Identify which cell holds the provided text, then report its [X, Y] central coordinate. 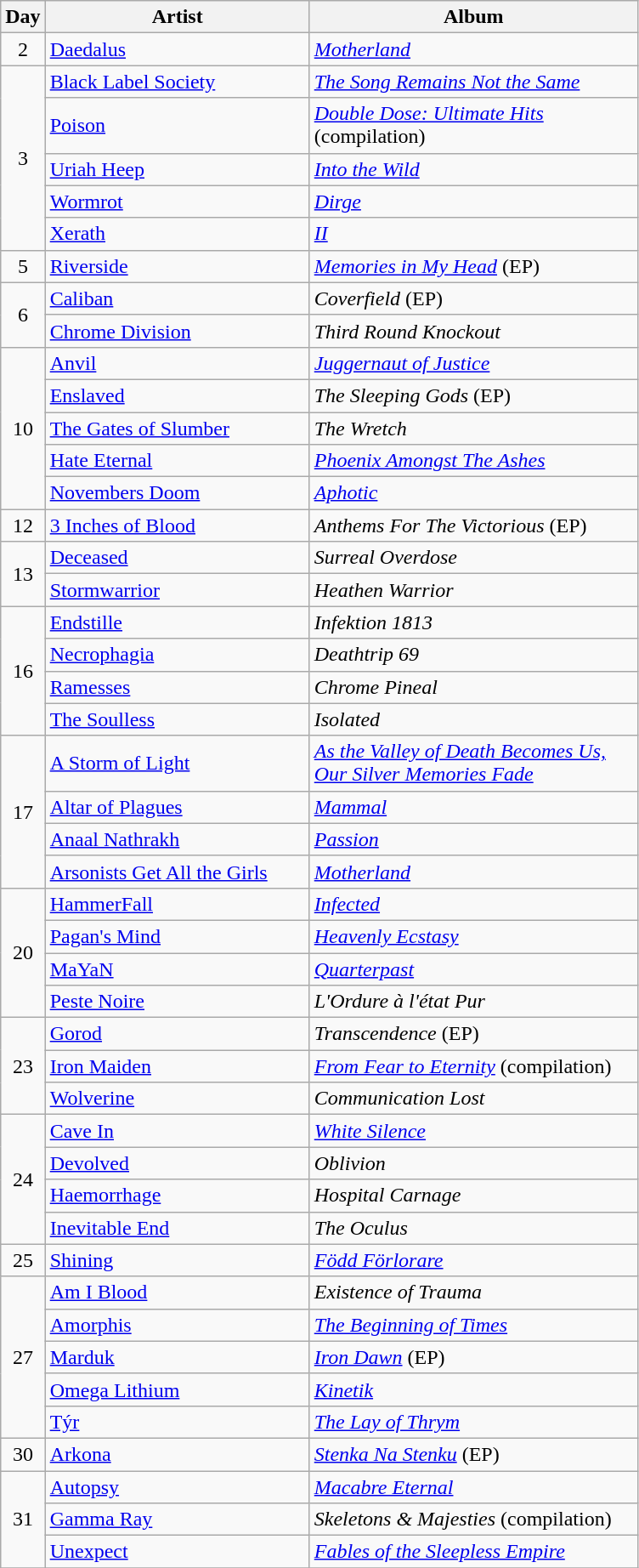
20 [23, 952]
The Beginning of Times [473, 1325]
Omega Lithium [177, 1389]
Pagan's Mind [177, 936]
Stormwarrior [177, 590]
Am I Blood [177, 1292]
Uriah Heep [177, 169]
31 [23, 1520]
16 [23, 671]
Týr [177, 1422]
Oblivion [473, 1163]
Inevitable End [177, 1228]
Wormrot [177, 202]
Anvil [177, 363]
The Wretch [473, 428]
The Gates of Slumber [177, 428]
Riverside [177, 266]
3 Inches of Blood [177, 526]
Poison [177, 126]
Passion [473, 839]
Double Dose: Ultimate Hits (compilation) [473, 126]
3 [23, 158]
The Song Remains Not the Same [473, 82]
Peste Noire [177, 1002]
Juggernaut of Justice [473, 363]
Marduk [177, 1357]
2 [23, 49]
Aphotic [473, 493]
Stenka Na Stenku (EP) [473, 1454]
Existence of Trauma [473, 1292]
Caliban [177, 298]
27 [23, 1357]
Anthems For The Victorious (EP) [473, 526]
Iron Maiden [177, 1066]
Fables of the Sleepless Empire [473, 1552]
Arsonists Get All the Girls [177, 872]
As the Valley of Death Becomes Us, Our Silver Memories Fade [473, 764]
Devolved [177, 1163]
Into the Wild [473, 169]
Macabre Eternal [473, 1487]
Amorphis [177, 1325]
17 [23, 811]
6 [23, 315]
The Soulless [177, 719]
From Fear to Eternity (compilation) [473, 1066]
Wolverine [177, 1099]
Autopsy [177, 1487]
Altar of Plagues [177, 807]
Född Förlorare [473, 1260]
Mammal [473, 807]
Gorod [177, 1034]
A Storm of Light [177, 764]
Daedalus [177, 49]
Ramesses [177, 687]
Kinetik [473, 1389]
Third Round Knockout [473, 331]
Necrophagia [177, 655]
The Oculus [473, 1228]
24 [23, 1179]
Deathtrip 69 [473, 655]
Chrome Pineal [473, 687]
Infektion 1813 [473, 622]
Memories in My Head (EP) [473, 266]
The Lay of Thrym [473, 1422]
Skeletons & Majesties (compilation) [473, 1520]
Album [473, 17]
Day [23, 17]
Haemorrhage [177, 1196]
Endstille [177, 622]
Xerath [177, 234]
The Sleeping Gods (EP) [473, 395]
Gamma Ray [177, 1520]
Heavenly Ecstasy [473, 936]
12 [23, 526]
Anaal Nathrakh [177, 839]
30 [23, 1454]
Hospital Carnage [473, 1196]
MaYaN [177, 969]
5 [23, 266]
Coverfield (EP) [473, 298]
White Silence [473, 1131]
Iron Dawn (EP) [473, 1357]
Communication Lost [473, 1099]
Arkona [177, 1454]
Artist [177, 17]
Unexpect [177, 1552]
Surreal Overdose [473, 558]
Hate Eternal [177, 461]
Cave In [177, 1131]
25 [23, 1260]
Heathen Warrior [473, 590]
Infected [473, 904]
Chrome Division [177, 331]
Quarterpast [473, 969]
13 [23, 574]
Novembers Doom [177, 493]
Phoenix Amongst The Ashes [473, 461]
Shining [177, 1260]
L'Ordure à l'état Pur [473, 1002]
Deceased [177, 558]
10 [23, 428]
II [473, 234]
Isolated [473, 719]
Transcendence (EP) [473, 1034]
23 [23, 1066]
Black Label Society [177, 82]
Enslaved [177, 395]
HammerFall [177, 904]
Dirge [473, 202]
